Identify which cell holds the provided text, then report its [X, Y] central coordinate. 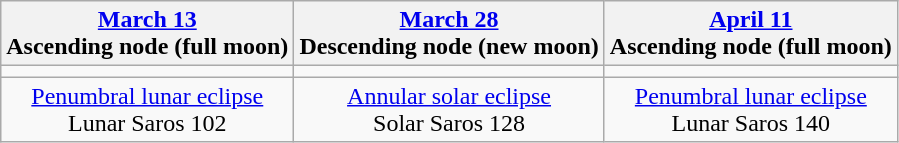
Annular solar eclipseSolar Saros 128 [449, 110]
Penumbral lunar eclipseLunar Saros 102 [148, 110]
April 11Ascending node (full moon) [750, 34]
Penumbral lunar eclipseLunar Saros 140 [750, 110]
March 28Descending node (new moon) [449, 34]
March 13Ascending node (full moon) [148, 34]
